Return the [x, y] coordinate for the center point of the cell that contains the specified text.  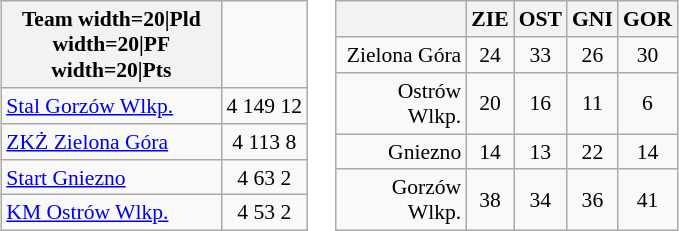
Start Gniezno [111, 177]
KM Ostrów Wlkp. [111, 213]
16 [540, 104]
ZKŻ Zielona Góra [111, 142]
4 63 2 [264, 177]
GNI [592, 19]
Zielona Góra [401, 55]
36 [592, 200]
Stal Gorzów Wlkp. [111, 106]
4 113 8 [264, 142]
34 [540, 200]
20 [490, 104]
6 [648, 104]
30 [648, 55]
Team width=20|Pld width=20|PF width=20|Pts [111, 44]
Gniezno [401, 152]
33 [540, 55]
13 [540, 152]
OST [540, 19]
24 [490, 55]
4 149 12 [264, 106]
ZIE [490, 19]
22 [592, 152]
41 [648, 200]
38 [490, 200]
4 53 2 [264, 213]
11 [592, 104]
GOR [648, 19]
Gorzów Wlkp. [401, 200]
Ostrów Wlkp. [401, 104]
26 [592, 55]
